Pinpoint the cell where the given text exists, returning its [x, y] midpoint coordinate. 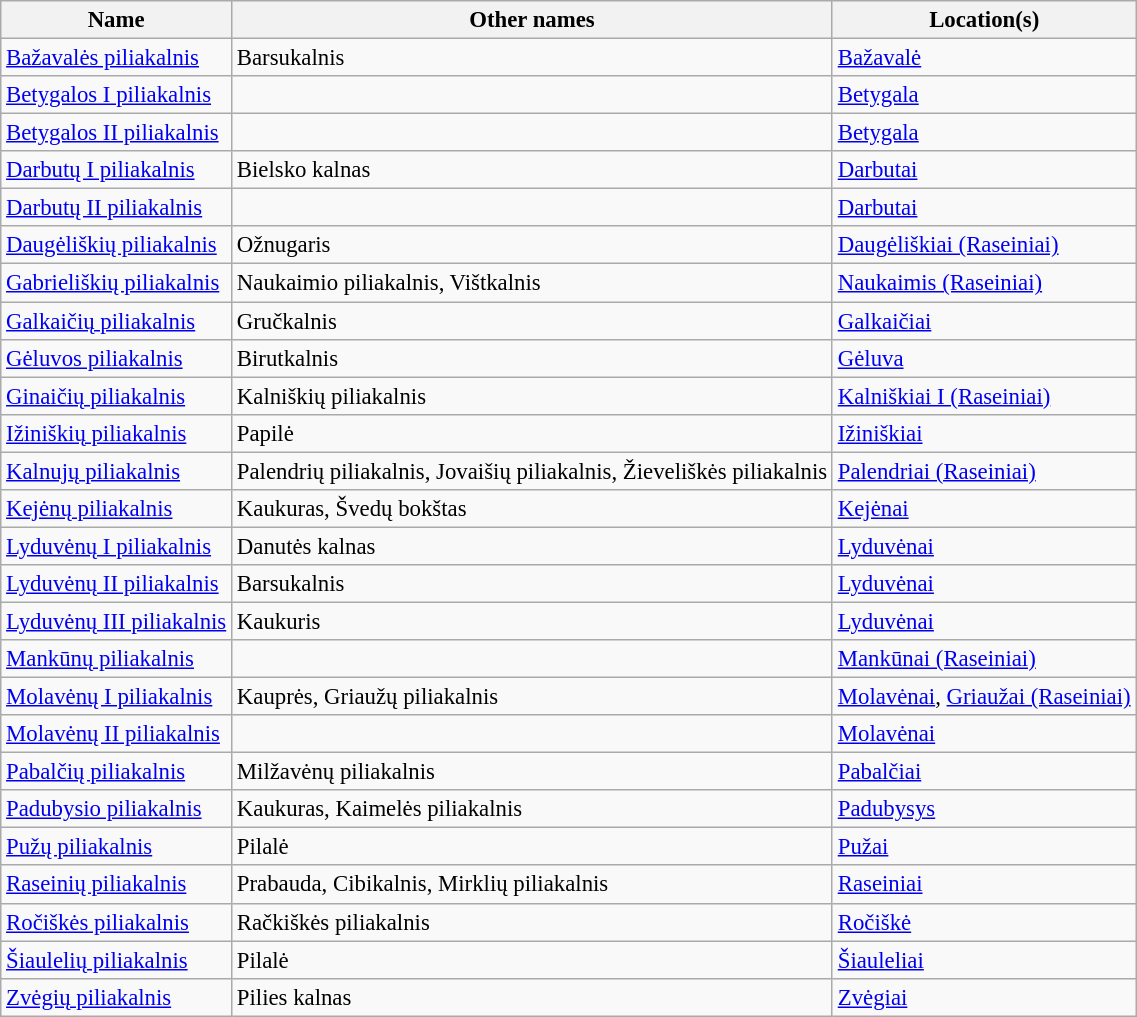
Darbutų II piliakalnis [116, 208]
Birutkalnis [532, 358]
Kejėnų piliakalnis [116, 509]
Kaukuras, Švedų bokštas [532, 509]
Kaukuris [532, 621]
Galkaičiai [984, 321]
Bielsko kalnas [532, 170]
Galkaičių piliakalnis [116, 321]
Kaukuras, Kaimelės piliakalnis [532, 809]
Danutės kalnas [532, 546]
Ižiniškiai [984, 433]
Papilė [532, 433]
Gabrieliškių piliakalnis [116, 283]
Molavėnų I piliakalnis [116, 697]
Ižiniškių piliakalnis [116, 433]
Raseinių piliakalnis [116, 885]
Naukaimio piliakalnis, Vištkalnis [532, 283]
Naukaimis (Raseiniai) [984, 283]
Zvėgių piliakalnis [116, 997]
Bažavalė [984, 58]
Račkiškės piliakalnis [532, 922]
Pužų piliakalnis [116, 847]
Lyduvėnų I piliakalnis [116, 546]
Mankūnų piliakalnis [116, 659]
Gėluvos piliakalnis [116, 358]
Kejėnai [984, 509]
Molavėnai, Griaužai (Raseiniai) [984, 697]
Betygalos II piliakalnis [116, 133]
Kalniškiai I (Raseiniai) [984, 396]
Ginaičių piliakalnis [116, 396]
Daugėliškių piliakalnis [116, 245]
Šiauleliai [984, 960]
Name [116, 20]
Molavėnų II piliakalnis [116, 734]
Other names [532, 20]
Lyduvėnų III piliakalnis [116, 621]
Betygalos I piliakalnis [116, 95]
Pužai [984, 847]
Pabalčiai [984, 772]
Daugėliškiai (Raseiniai) [984, 245]
Pilies kalnas [532, 997]
Darbutų I piliakalnis [116, 170]
Prabauda, Cibikalnis, Mirklių piliakalnis [532, 885]
Gručkalnis [532, 321]
Palendriai (Raseiniai) [984, 471]
Raseiniai [984, 885]
Kalnujų piliakalnis [116, 471]
Bažavalės piliakalnis [116, 58]
Mankūnai (Raseiniai) [984, 659]
Location(s) [984, 20]
Kalniškių piliakalnis [532, 396]
Padubysio piliakalnis [116, 809]
Pabalčių piliakalnis [116, 772]
Palendrių piliakalnis, Jovaišių piliakalnis, Žieveliškės piliakalnis [532, 471]
Padubysys [984, 809]
Lyduvėnų II piliakalnis [116, 584]
Milžavėnų piliakalnis [532, 772]
Ročiškė [984, 922]
Ožnugaris [532, 245]
Kauprės, Griaužų piliakalnis [532, 697]
Molavėnai [984, 734]
Zvėgiai [984, 997]
Gėluva [984, 358]
Ročiškės piliakalnis [116, 922]
Šiaulelių piliakalnis [116, 960]
